Locate the cell with the specified text and output its [x, y] center coordinate. 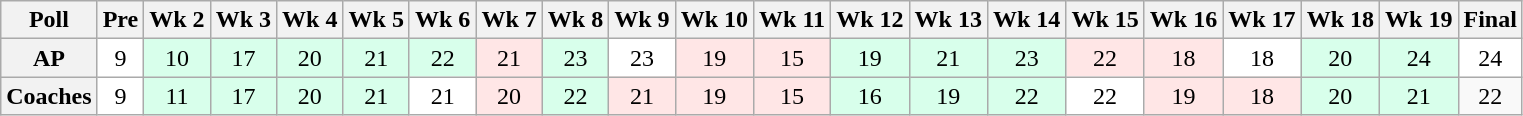
Wk 19 [1419, 20]
Wk 4 [310, 20]
Wk 17 [1262, 20]
10 [177, 58]
Poll [49, 20]
Wk 10 [714, 20]
Coaches [49, 96]
Wk 18 [1340, 20]
Wk 16 [1183, 20]
Wk 12 [870, 20]
Wk 13 [948, 20]
Final [1490, 20]
Wk 7 [509, 20]
Wk 5 [376, 20]
Wk 3 [243, 20]
Wk 9 [642, 20]
16 [870, 96]
Wk 8 [575, 20]
Pre [120, 20]
AP [49, 58]
Wk 2 [177, 20]
Wk 14 [1026, 20]
11 [177, 96]
Wk 6 [442, 20]
Wk 11 [792, 20]
Wk 15 [1105, 20]
